Capture the cell that displays the provided text and extract its (x, y) central coordinate. 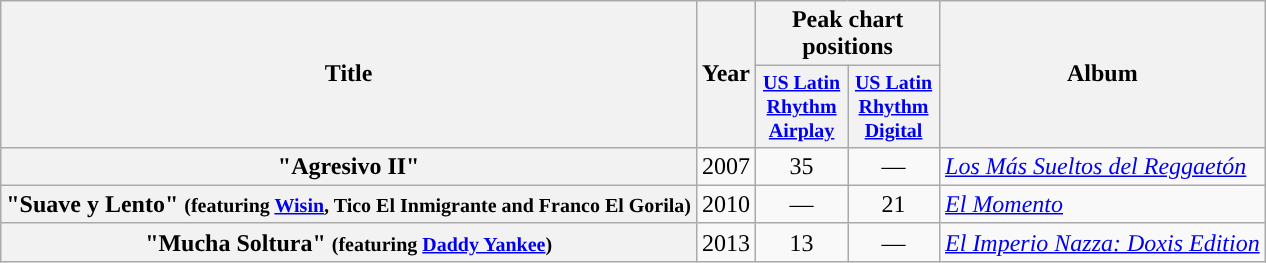
Album (1103, 74)
"Suave y Lento" (featuring Wisin, Tico El Inmigrante and Franco El Gorila) (349, 204)
21 (894, 204)
2013 (726, 242)
US Latin Rhythm Airplay (802, 106)
"Agresivo II" (349, 166)
El Momento (1103, 204)
Title (349, 74)
Year (726, 74)
"Mucha Soltura" (featuring Daddy Yankee) (349, 242)
El Imperio Nazza: Doxis Edition (1103, 242)
13 (802, 242)
Peak chart positions (848, 34)
2007 (726, 166)
35 (802, 166)
Los Más Sueltos del Reggaetón (1103, 166)
US Latin Rhythm Digital (894, 106)
2010 (726, 204)
